Pinpoint the cell where the given text exists, returning its [x, y] midpoint coordinate. 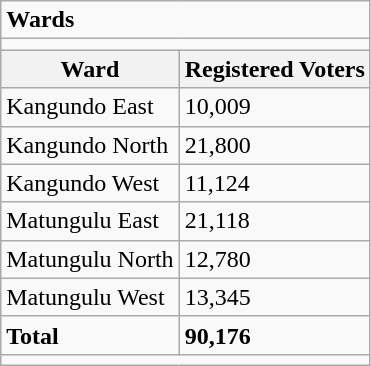
Wards [186, 20]
Kangundo West [90, 183]
Matungulu North [90, 259]
21,800 [274, 145]
13,345 [274, 297]
Matungulu East [90, 221]
12,780 [274, 259]
21,118 [274, 221]
Ward [90, 69]
Total [90, 335]
Kangundo East [90, 107]
11,124 [274, 183]
Registered Voters [274, 69]
Kangundo North [90, 145]
90,176 [274, 335]
Matungulu West [90, 297]
10,009 [274, 107]
